Detect which cell encompasses the target text, then output its [x, y] center coordinate. 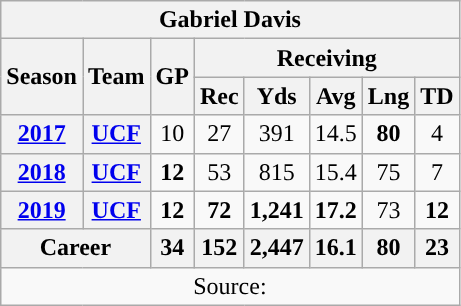
Lng [388, 96]
391 [276, 134]
14.5 [336, 134]
17.2 [336, 210]
73 [388, 210]
53 [219, 172]
Team [116, 77]
4 [437, 134]
Career [76, 248]
75 [388, 172]
1,241 [276, 210]
27 [219, 134]
15.4 [336, 172]
TD [437, 96]
815 [276, 172]
Gabriel Davis [230, 20]
Yds [276, 96]
2019 [42, 210]
34 [172, 248]
10 [172, 134]
Avg [336, 96]
2018 [42, 172]
152 [219, 248]
GP [172, 77]
Source: [230, 286]
Season [42, 77]
2017 [42, 134]
23 [437, 248]
72 [219, 210]
16.1 [336, 248]
Rec [219, 96]
2,447 [276, 248]
Receiving [326, 58]
7 [437, 172]
